Return [x, y] of the center of cell containing provided text 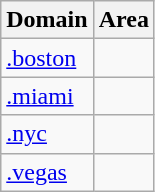
Domain [47, 20]
.nyc [47, 134]
.miami [47, 96]
.boston [47, 58]
.vegas [47, 172]
Area [124, 20]
